Provide the [x, y] coordinate of the cell's center where the given text is located.  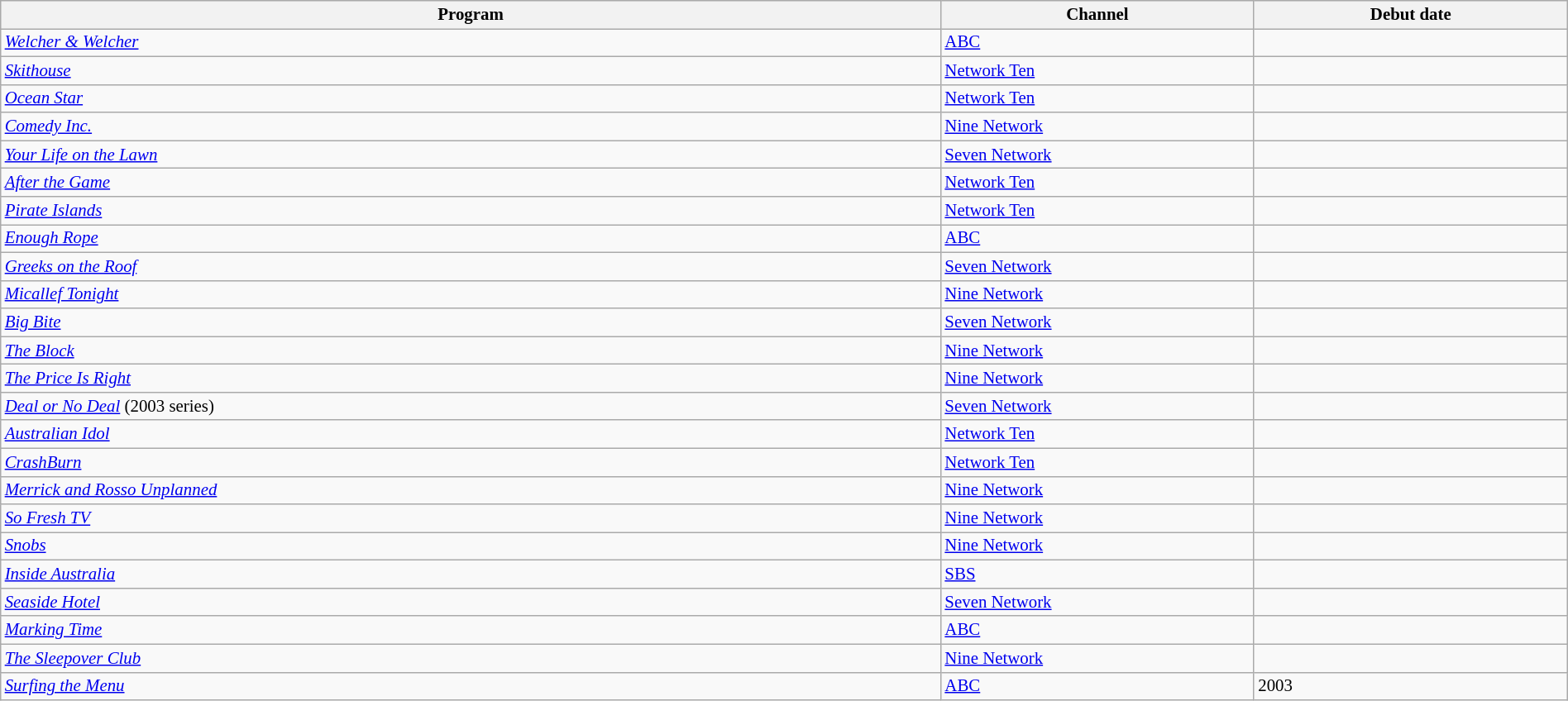
The Sleepover Club [471, 658]
So Fresh TV [471, 518]
Greeks on the Roof [471, 266]
Skithouse [471, 70]
Channel [1097, 15]
After the Game [471, 183]
Inside Australia [471, 575]
Australian Idol [471, 434]
CrashBurn [471, 462]
2003 [1411, 686]
SBS [1097, 575]
Surfing the Menu [471, 686]
Micallef Tonight [471, 294]
Enough Rope [471, 238]
Comedy Inc. [471, 126]
Ocean Star [471, 98]
Seaside Hotel [471, 602]
The Price Is Right [471, 379]
The Block [471, 350]
Deal or No Deal (2003 series) [471, 406]
Big Bite [471, 322]
Welcher & Welcher [471, 42]
Marking Time [471, 630]
Your Life on the Lawn [471, 155]
Debut date [1411, 15]
Merrick and Rosso Unplanned [471, 490]
Snobs [471, 546]
Pirate Islands [471, 211]
Program [471, 15]
